Pinpoint the cell where the given text exists, returning its [x, y] midpoint coordinate. 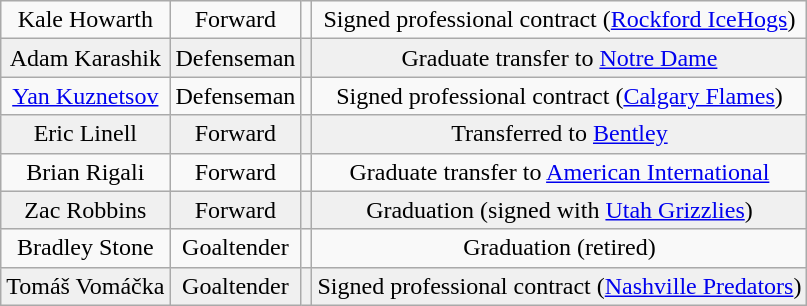
Graduation (signed with Utah Grizzlies) [560, 210]
Adam Karashik [86, 58]
Brian Rigali [86, 172]
Graduation (retired) [560, 248]
Signed professional contract (Rockford IceHogs) [560, 20]
Zac Robbins [86, 210]
Eric Linell [86, 134]
Tomáš Vomáčka [86, 286]
Signed professional contract (Calgary Flames) [560, 96]
Graduate transfer to American International [560, 172]
Transferred to Bentley [560, 134]
Bradley Stone [86, 248]
Signed professional contract (Nashville Predators) [560, 286]
Kale Howarth [86, 20]
Yan Kuznetsov [86, 96]
Graduate transfer to Notre Dame [560, 58]
